Capture the cell that displays the provided text and extract its [x, y] central coordinate. 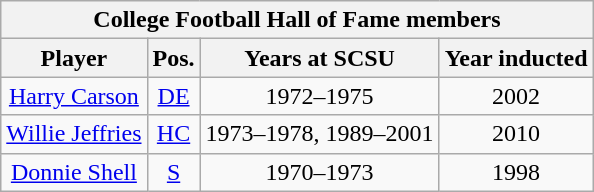
DE [174, 96]
College Football Hall of Fame members [297, 20]
Player [74, 58]
2002 [516, 96]
Harry Carson [74, 96]
1973–1978, 1989–2001 [320, 134]
Willie Jeffries [74, 134]
S [174, 172]
1972–1975 [320, 96]
1998 [516, 172]
2010 [516, 134]
1970–1973 [320, 172]
Years at SCSU [320, 58]
Pos. [174, 58]
HC [174, 134]
Year inducted [516, 58]
Donnie Shell [74, 172]
